Identify which cell holds the provided text, then report its (X, Y) central coordinate. 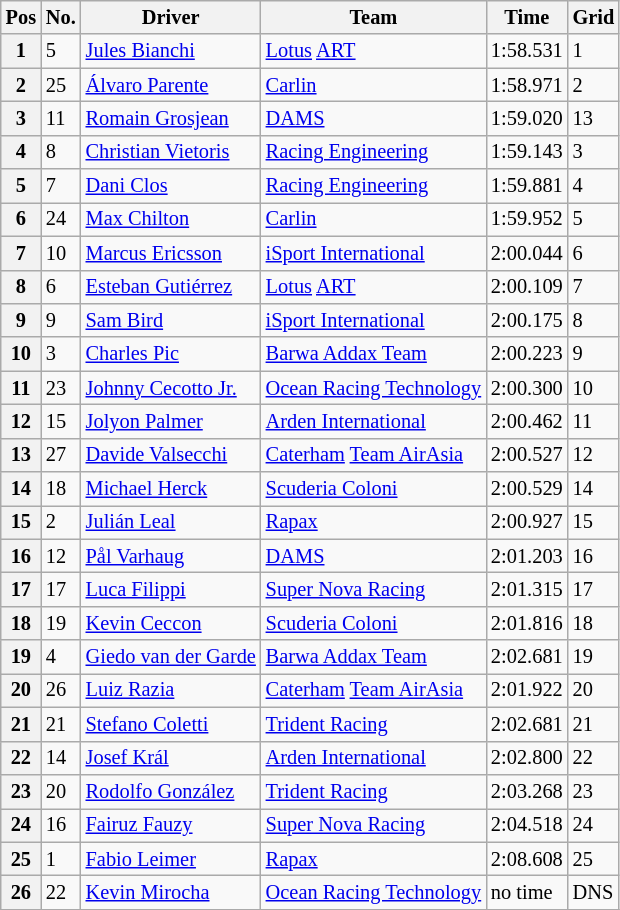
Max Chilton (171, 219)
Charles Pic (171, 354)
Pos (21, 17)
Jules Bianchi (171, 51)
Kevin Ceccon (171, 623)
Driver (171, 17)
Luca Filippi (171, 589)
Esteban Gutiérrez (171, 287)
Michael Herck (171, 489)
1:59.881 (527, 186)
Jolyon Palmer (171, 421)
2:00.223 (527, 354)
DNS (594, 892)
Pål Varhaug (171, 556)
Luiz Razia (171, 690)
Sam Bird (171, 320)
1:59.020 (527, 118)
Romain Grosjean (171, 118)
Davide Valsecchi (171, 455)
Josef Král (171, 758)
2:01.816 (527, 623)
2:03.268 (527, 791)
2:00.175 (527, 320)
Dani Clos (171, 186)
1:58.531 (527, 51)
Johnny Cecotto Jr. (171, 388)
no time (527, 892)
1:59.952 (527, 219)
2:00.044 (527, 253)
2:01.315 (527, 589)
2:00.927 (527, 522)
Stefano Coletti (171, 724)
No. (61, 17)
Team (374, 17)
2:00.300 (527, 388)
2:08.608 (527, 859)
2:00.109 (527, 287)
2:04.518 (527, 825)
27 (61, 455)
2:00.529 (527, 489)
1:59.143 (527, 152)
1:58.971 (527, 85)
2:02.800 (527, 758)
Grid (594, 17)
Julián Leal (171, 522)
Fabio Leimer (171, 859)
Giedo van der Garde (171, 657)
2:00.527 (527, 455)
Time (527, 17)
2:01.922 (527, 690)
Kevin Mirocha (171, 892)
Álvaro Parente (171, 85)
Marcus Ericsson (171, 253)
Fairuz Fauzy (171, 825)
Christian Vietoris (171, 152)
Rodolfo González (171, 791)
2:00.462 (527, 421)
2:01.203 (527, 556)
